Pinpoint the cell where the given text exists, returning its (x, y) midpoint coordinate. 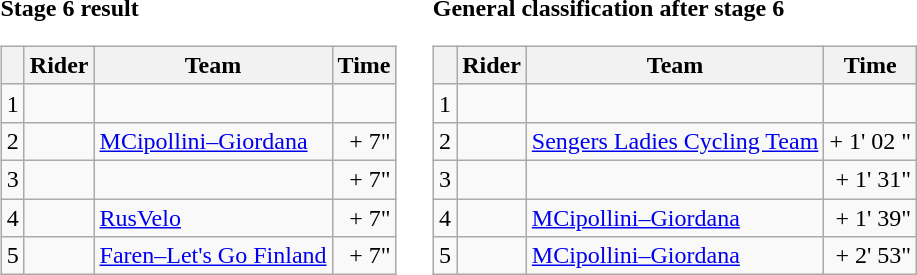
Faren–Let's Go Finland (213, 256)
+ 1' 31" (870, 179)
+ 1' 02 " (870, 141)
Sengers Ladies Cycling Team (675, 141)
+ 2' 53" (870, 256)
+ 1' 39" (870, 217)
RusVelo (213, 217)
